Return the [x, y] coordinate for the center point of the cell that contains the specified text.  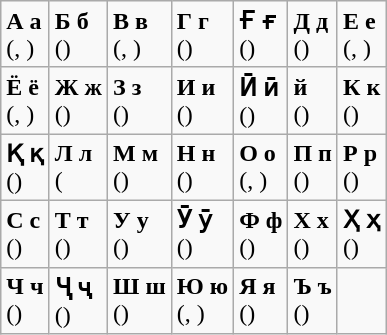
Ю ю(, ) [202, 300]
Х х() [313, 234]
Ӣ ӣ() [261, 100]
Л л( [78, 168]
Ҳ ҳ() [361, 234]
Ч ч() [26, 300]
й() [313, 100]
Ё ё(, ) [26, 100]
Ж ж() [78, 100]
Е е(, ) [361, 34]
А а(, ) [26, 34]
Ғ ғ() [261, 34]
С с() [26, 234]
О о(, ) [261, 168]
З з() [140, 100]
Б б() [78, 34]
Р р() [361, 168]
Т т() [78, 234]
Г г() [202, 34]
Я я() [261, 300]
М м() [140, 168]
Д д() [313, 34]
Ӯ ӯ() [202, 234]
Ф ф() [261, 234]
Н н() [202, 168]
Ҷ ҷ() [78, 300]
И и() [202, 100]
В в(, ) [140, 34]
Қ қ() [26, 168]
У у() [140, 234]
К к() [361, 100]
Ъ ъ() [313, 300]
П п() [313, 168]
Ш ш() [140, 300]
